Find where the given text appears and provide that cell's center as (x, y) coordinate. 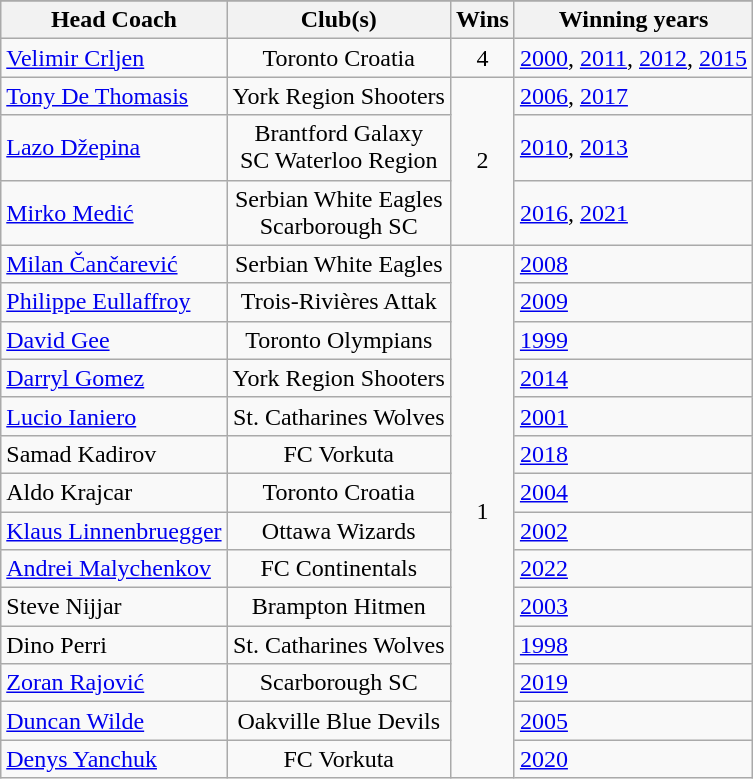
Duncan Wilde (114, 721)
1998 (633, 645)
Club(s) (338, 20)
2022 (633, 569)
Tony De Thomasis (114, 96)
Trois-Rivières Attak (338, 302)
2018 (633, 454)
Serbian White Eagles (338, 264)
Aldo Krajcar (114, 492)
Brantford Galaxy SC Waterloo Region (338, 148)
4 (482, 58)
Lucio Ianiero (114, 416)
2000, 2011, 2012, 2015 (633, 58)
2019 (633, 683)
Velimir Crljen (114, 58)
Andrei Malychenkov (114, 569)
Darryl Gomez (114, 378)
FC Continentals (338, 569)
2016, 2021 (633, 212)
Denys Yanchuk (114, 759)
2005 (633, 721)
2003 (633, 607)
Steve Nijjar (114, 607)
Toronto Olympians (338, 340)
2004 (633, 492)
Milan Čančarević (114, 264)
2020 (633, 759)
Scarborough SC (338, 683)
2002 (633, 531)
Brampton Hitmen (338, 607)
Serbian White Eagles Scarborough SC (338, 212)
2014 (633, 378)
2008 (633, 264)
Samad Kadirov (114, 454)
Ottawa Wizards (338, 531)
2 (482, 161)
Klaus Linnenbruegger (114, 531)
1 (482, 512)
Zoran Rajović (114, 683)
Head Coach (114, 20)
Oakville Blue Devils (338, 721)
2010, 2013 (633, 148)
2001 (633, 416)
Winning years (633, 20)
Mirko Medić (114, 212)
Lazo Džepina (114, 148)
2009 (633, 302)
David Gee (114, 340)
Wins (482, 20)
Dino Perri (114, 645)
Philippe Eullaffroy (114, 302)
1999 (633, 340)
2006, 2017 (633, 96)
